Scan for the cell matching the given text and deliver its [x, y] coordinate at center. 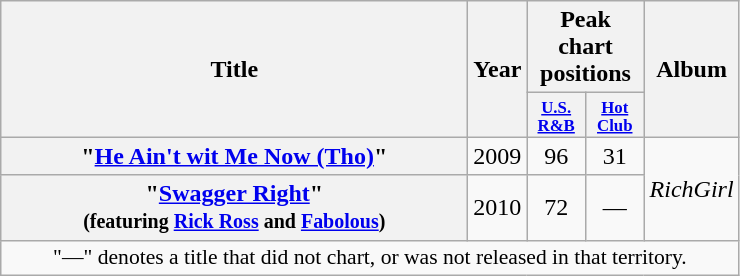
"Swagger Right" (featuring Rick Ross and Fabolous) [234, 208]
— [614, 208]
Hot Club [614, 115]
U.S.R&B [556, 115]
Album [692, 69]
Peak chart positions [586, 47]
"He Ain't wit Me Now (Tho)" [234, 156]
2010 [498, 208]
96 [556, 156]
"—" denotes a title that did not chart, or was not released in that territory. [370, 258]
Title [234, 69]
RichGirl [692, 188]
Year [498, 69]
2009 [498, 156]
72 [556, 208]
31 [614, 156]
